From the cell containing the given text, extract its center point as [X, Y] coordinate. 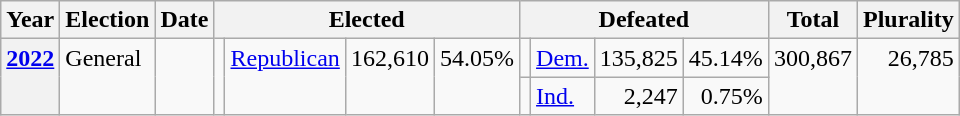
Ind. [563, 96]
135,825 [638, 58]
Republican [285, 77]
162,610 [390, 77]
Dem. [563, 58]
Total [812, 20]
Year [30, 20]
Elected [367, 20]
2022 [30, 77]
2,247 [638, 96]
300,867 [812, 77]
45.14% [726, 58]
Plurality [908, 20]
26,785 [908, 77]
Election [108, 20]
Defeated [644, 20]
Date [184, 20]
54.05% [476, 77]
0.75% [726, 96]
General [108, 77]
